Capture the cell that displays the provided text and extract its [x, y] central coordinate. 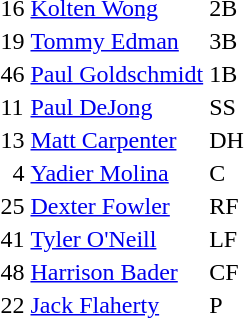
Tommy Edman [117, 41]
Matt Carpenter [117, 140]
Paul Goldschmidt [117, 74]
Dexter Fowler [117, 206]
Yadier Molina [117, 173]
Tyler O'Neill [117, 239]
Harrison Bader [117, 272]
Paul DeJong [117, 107]
